Identify which cell holds the provided text, then report its [X, Y] central coordinate. 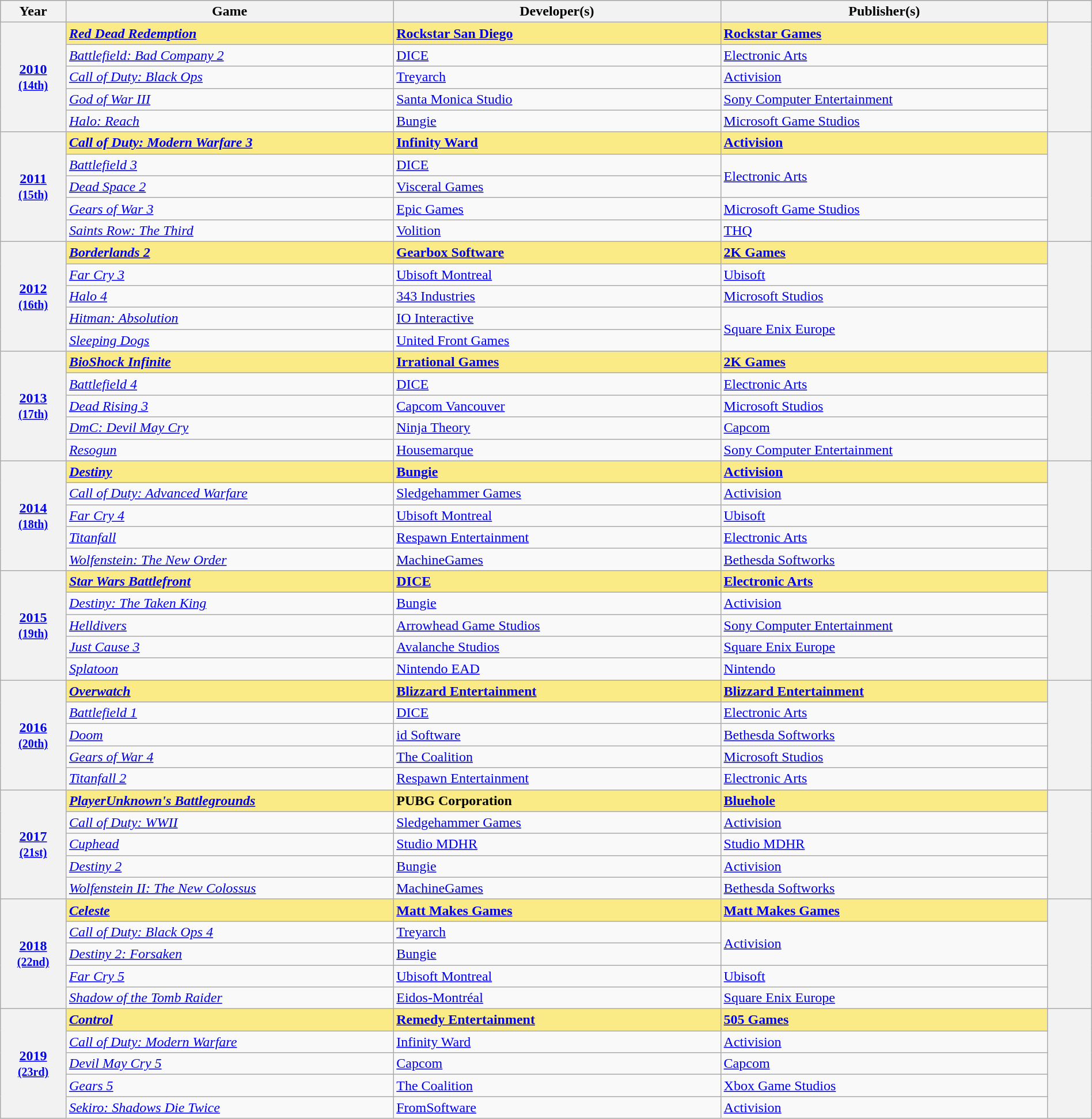
Irrational Games [557, 362]
God of War III [229, 99]
Battlefield 3 [229, 165]
Battlefield: Bad Company 2 [229, 55]
2010 (14th) [33, 77]
2012 (16th) [33, 296]
Doom [229, 735]
Game [229, 12]
Wolfenstein: The New Order [229, 559]
Dead Space 2 [229, 187]
Santa Monica Studio [557, 99]
Sekiro: Shadows Die Twice [229, 1107]
Call of Duty: Modern Warfare 3 [229, 143]
United Front Games [557, 340]
Titanfall 2 [229, 779]
Nintendo [884, 669]
Far Cry 5 [229, 976]
Gears 5 [229, 1086]
Year [33, 12]
Helldivers [229, 625]
Far Cry 3 [229, 275]
THQ [884, 230]
2018 (22nd) [33, 954]
Nintendo EAD [557, 669]
Call of Duty: Advanced Warfare [229, 494]
Borderlands 2 [229, 252]
DmC: Devil May Cry [229, 428]
2015 (19th) [33, 625]
Saints Row: The Third [229, 230]
Housemarque [557, 450]
Capcom Vancouver [557, 406]
Developer(s) [557, 12]
2013 (17th) [33, 406]
Sleeping Dogs [229, 340]
343 Industries [557, 297]
Call of Duty: Modern Warfare [229, 1042]
Call of Duty: Black Ops 4 [229, 932]
Destiny 2: Forsaken [229, 954]
Rockstar San Diego [557, 33]
Gearbox Software [557, 252]
Volition [557, 230]
2017 (21st) [33, 844]
Call of Duty: WWII [229, 822]
Publisher(s) [884, 12]
Rockstar Games [884, 33]
Star Wars Battlefront [229, 581]
PlayerUnknown's Battlegrounds [229, 801]
id Software [557, 735]
Call of Duty: Black Ops [229, 77]
Destiny [229, 472]
Celeste [229, 910]
Overwatch [229, 691]
Gears of War 3 [229, 208]
Just Cause 3 [229, 647]
Destiny: The Taken King [229, 603]
Control [229, 1020]
Far Cry 4 [229, 515]
PUBG Corporation [557, 801]
BioShock Infinite [229, 362]
Avalanche Studios [557, 647]
Remedy Entertainment [557, 1020]
Splatoon [229, 669]
Devil May Cry 5 [229, 1064]
Gears of War 4 [229, 757]
Ninja Theory [557, 428]
Bluehole [884, 801]
Battlefield 1 [229, 713]
Hitman: Absolution [229, 318]
Destiny 2 [229, 866]
FromSoftware [557, 1107]
Red Dead Redemption [229, 33]
Halo 4 [229, 297]
2014 (18th) [33, 515]
2019 (23rd) [33, 1064]
Xbox Game Studios [884, 1086]
Wolfenstein II: The New Colossus [229, 888]
IO Interactive [557, 318]
Titanfall [229, 537]
Shadow of the Tomb Raider [229, 998]
Dead Rising 3 [229, 406]
Eidos-Montréal [557, 998]
Battlefield 4 [229, 384]
Visceral Games [557, 187]
Resogun [229, 450]
Arrowhead Game Studios [557, 625]
2011 (15th) [33, 187]
2016 (20th) [33, 735]
505 Games [884, 1020]
Cuphead [229, 844]
Epic Games [557, 208]
Halo: Reach [229, 121]
